For the text-containing cell, return its midpoint in (x, y) coordinate format. 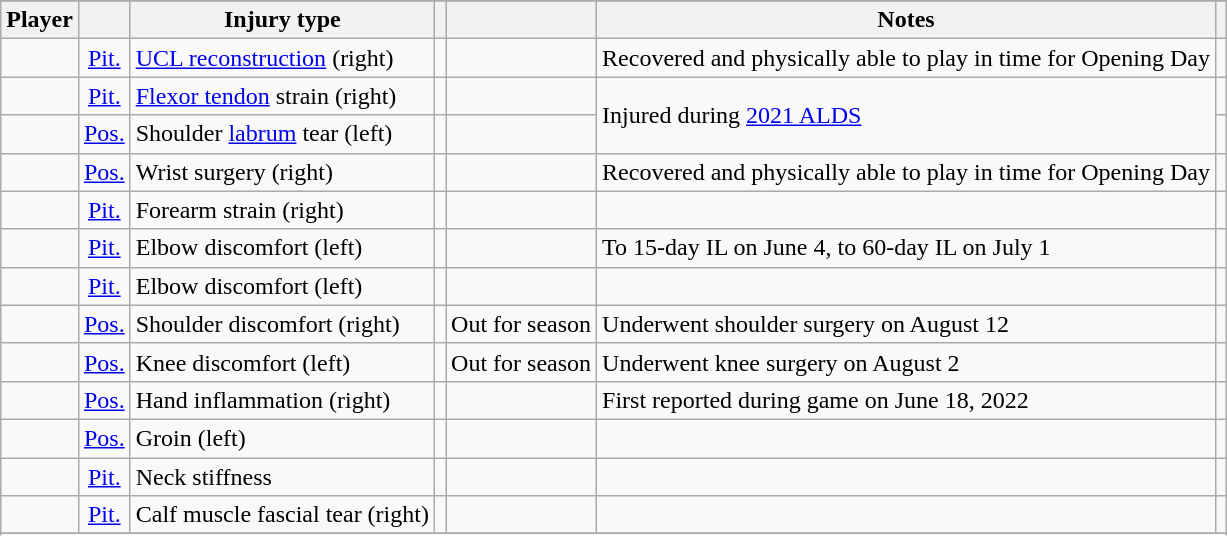
Knee discomfort (left) (282, 362)
To 15-day IL on June 4, to 60-day IL on July 1 (906, 248)
Notes (906, 20)
Underwent shoulder surgery on August 12 (906, 324)
Player (40, 20)
Flexor tendon strain (right) (282, 96)
Wrist surgery (right) (282, 172)
Forearm strain (right) (282, 210)
Shoulder discomfort (right) (282, 324)
Calf muscle fascial tear (right) (282, 515)
Shoulder labrum tear (left) (282, 134)
Injured during 2021 ALDS (906, 115)
First reported during game on June 18, 2022 (906, 400)
Underwent knee surgery on August 2 (906, 362)
Injury type (282, 20)
Groin (left) (282, 438)
Hand inflammation (right) (282, 400)
UCL reconstruction (right) (282, 58)
Neck stiffness (282, 477)
